Capture the cell that displays the provided text and extract its (X, Y) central coordinate. 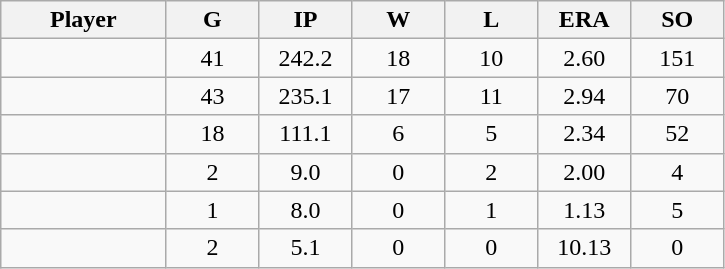
52 (678, 134)
10.13 (584, 248)
2.00 (584, 172)
41 (212, 58)
2.34 (584, 134)
2.60 (584, 58)
111.1 (306, 134)
Player (84, 20)
G (212, 20)
W (398, 20)
10 (492, 58)
2.94 (584, 96)
235.1 (306, 96)
4 (678, 172)
IP (306, 20)
6 (398, 134)
43 (212, 96)
L (492, 20)
5.1 (306, 248)
1.13 (584, 210)
242.2 (306, 58)
17 (398, 96)
11 (492, 96)
151 (678, 58)
SO (678, 20)
ERA (584, 20)
8.0 (306, 210)
9.0 (306, 172)
70 (678, 96)
